Output the (x, y) coordinate of the center of the cell containing the given text.  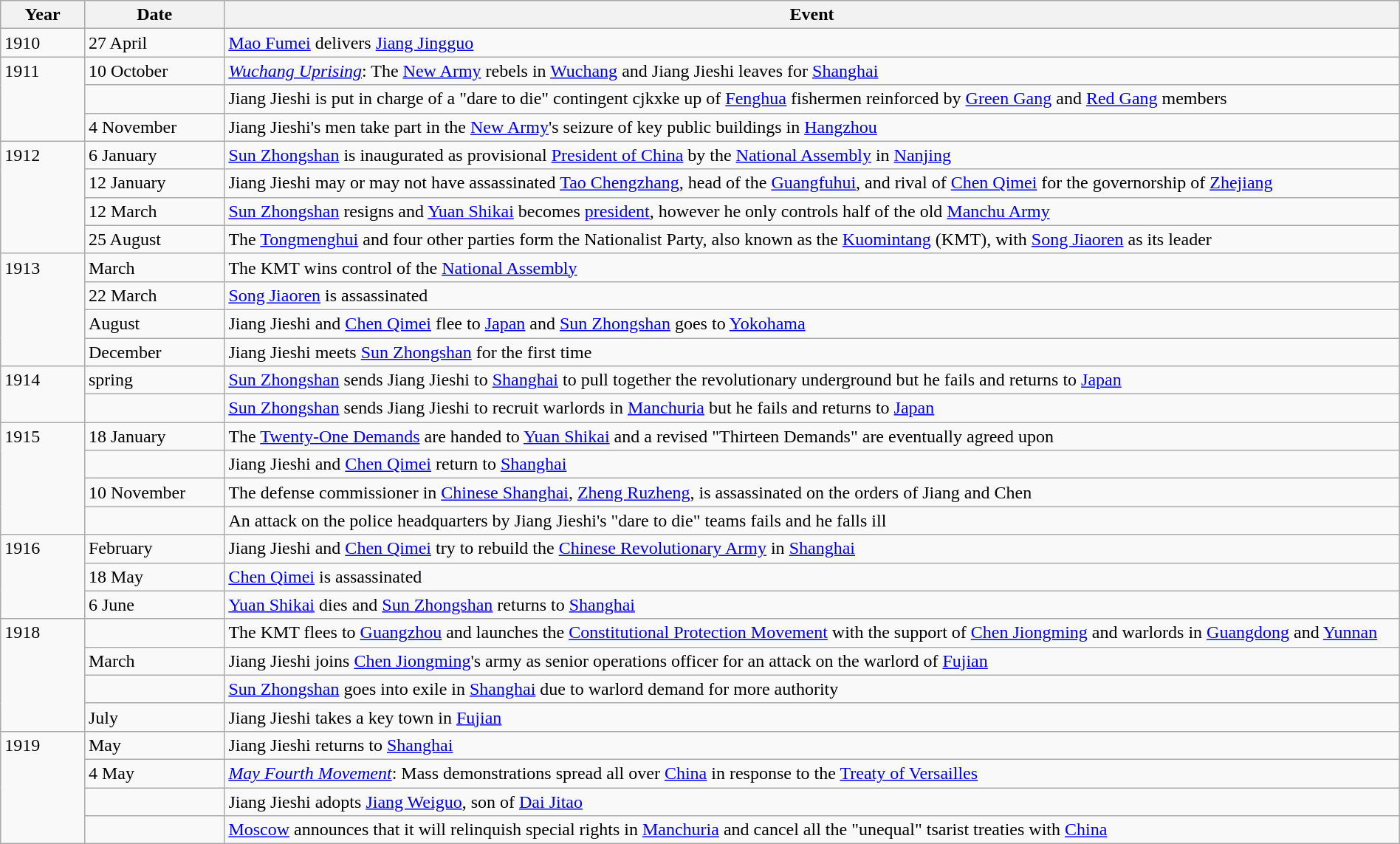
Sun Zhongshan goes into exile in Shanghai due to warlord demand for more authority (812, 689)
1910 (43, 43)
4 May (154, 773)
February (154, 549)
12 March (154, 211)
Jiang Jieshi and Chen Qimei return to Shanghai (812, 464)
1916 (43, 577)
Moscow announces that it will relinquish special rights in Manchuria and cancel all the "unequal" tsarist treaties with China (812, 830)
Sun Zhongshan is inaugurated as provisional President of China by the National Assembly in Nanjing (812, 155)
The KMT wins control of the National Assembly (812, 267)
1912 (43, 197)
Sun Zhongshan sends Jiang Jieshi to recruit warlords in Manchuria but he fails and returns to Japan (812, 408)
The defense commissioner in Chinese Shanghai, Zheng Ruzheng, is assassinated on the orders of Jiang and Chen (812, 493)
July (154, 717)
Jiang Jieshi joins Chen Jiongming's army as senior operations officer for an attack on the warlord of Fujian (812, 661)
Year (43, 15)
Jiang Jieshi and Chen Qimei try to rebuild the Chinese Revolutionary Army in Shanghai (812, 549)
May (154, 745)
Mao Fumei delivers Jiang Jingguo (812, 43)
25 August (154, 239)
Sun Zhongshan resigns and Yuan Shikai becomes president, however he only controls half of the old Manchu Army (812, 211)
6 January (154, 155)
6 June (154, 605)
27 April (154, 43)
August (154, 323)
4 November (154, 127)
Sun Zhongshan sends Jiang Jieshi to Shanghai to pull together the revolutionary underground but he fails and returns to Japan (812, 380)
10 October (154, 71)
An attack on the police headquarters by Jiang Jieshi's "dare to die" teams fails and he falls ill (812, 521)
Jiang Jieshi is put in charge of a "dare to die" contingent cjkxke up of Fenghua fishermen reinforced by Green Gang and Red Gang members (812, 99)
spring (154, 380)
1914 (43, 394)
1913 (43, 309)
Date (154, 15)
18 May (154, 577)
Jiang Jieshi takes a key town in Fujian (812, 717)
Yuan Shikai dies and Sun Zhongshan returns to Shanghai (812, 605)
Jiang Jieshi's men take part in the New Army's seizure of key public buildings in Hangzhou (812, 127)
Event (812, 15)
May Fourth Movement: Mass demonstrations spread all over China in response to the Treaty of Versailles (812, 773)
December (154, 352)
12 January (154, 183)
Jiang Jieshi meets Sun Zhongshan for the first time (812, 352)
Jiang Jieshi adopts Jiang Weiguo, son of Dai Jitao (812, 801)
Song Jiaoren is assassinated (812, 295)
The Twenty-One Demands are handed to Yuan Shikai and a revised "Thirteen Demands" are eventually agreed upon (812, 436)
1918 (43, 675)
Chen Qimei is assassinated (812, 577)
The Tongmenghui and four other parties form the Nationalist Party, also known as the Kuomintang (KMT), with Song Jiaoren as its leader (812, 239)
22 March (154, 295)
1919 (43, 787)
1915 (43, 478)
Jiang Jieshi may or may not have assassinated Tao Chengzhang, head of the Guangfuhui, and rival of Chen Qimei for the governorship of Zhejiang (812, 183)
10 November (154, 493)
18 January (154, 436)
Jiang Jieshi returns to Shanghai (812, 745)
1911 (43, 99)
Wuchang Uprising: The New Army rebels in Wuchang and Jiang Jieshi leaves for Shanghai (812, 71)
Jiang Jieshi and Chen Qimei flee to Japan and Sun Zhongshan goes to Yokohama (812, 323)
